Scan for the cell matching the given text and deliver its [x, y] coordinate at center. 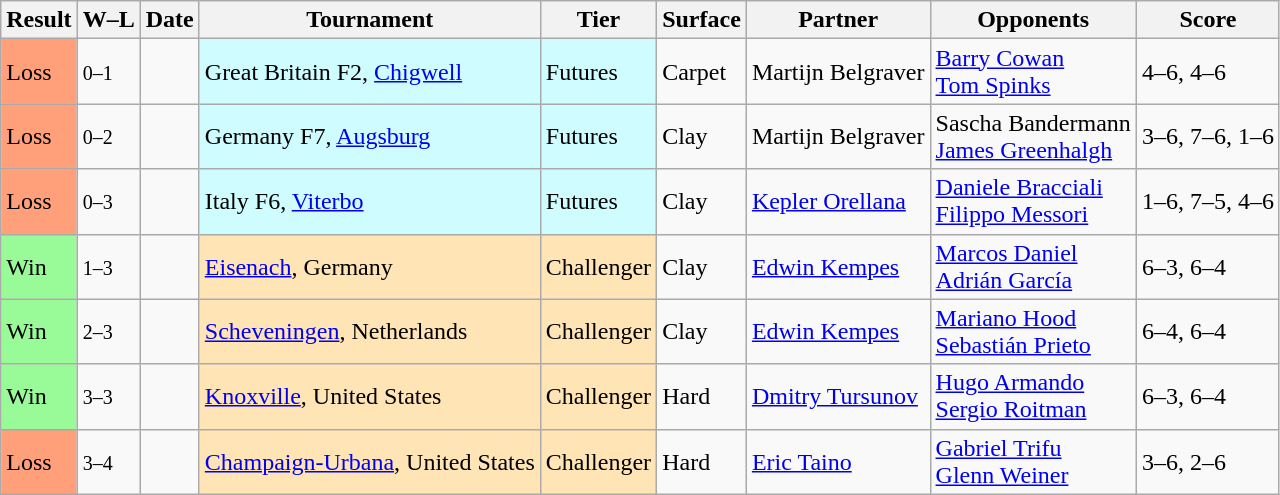
Result [39, 20]
Score [1208, 20]
3–3 [108, 396]
1–3 [108, 266]
Champaign-Urbana, United States [370, 462]
Great Britain F2, Chigwell [370, 72]
3–6, 2–6 [1208, 462]
Gabriel Trifu Glenn Weiner [1033, 462]
Dmitry Tursunov [838, 396]
Kepler Orellana [838, 202]
2–3 [108, 332]
3–6, 7–6, 1–6 [1208, 136]
Partner [838, 20]
Marcos Daniel Adrián García [1033, 266]
Tier [598, 20]
Barry Cowan Tom Spinks [1033, 72]
Italy F6, Viterbo [370, 202]
1–6, 7–5, 4–6 [1208, 202]
Germany F7, Augsburg [370, 136]
6–4, 6–4 [1208, 332]
Sascha Bandermann James Greenhalgh [1033, 136]
Daniele Bracciali Filippo Messori [1033, 202]
4–6, 4–6 [1208, 72]
0–1 [108, 72]
Mariano Hood Sebastián Prieto [1033, 332]
Surface [702, 20]
Hugo Armando Sergio Roitman [1033, 396]
Eisenach, Germany [370, 266]
Opponents [1033, 20]
Eric Taino [838, 462]
Tournament [370, 20]
0–2 [108, 136]
3–4 [108, 462]
0–3 [108, 202]
Knoxville, United States [370, 396]
W–L [108, 20]
Scheveningen, Netherlands [370, 332]
Carpet [702, 72]
Date [170, 20]
